Find where the given text appears and provide that cell's center as [X, Y] coordinate. 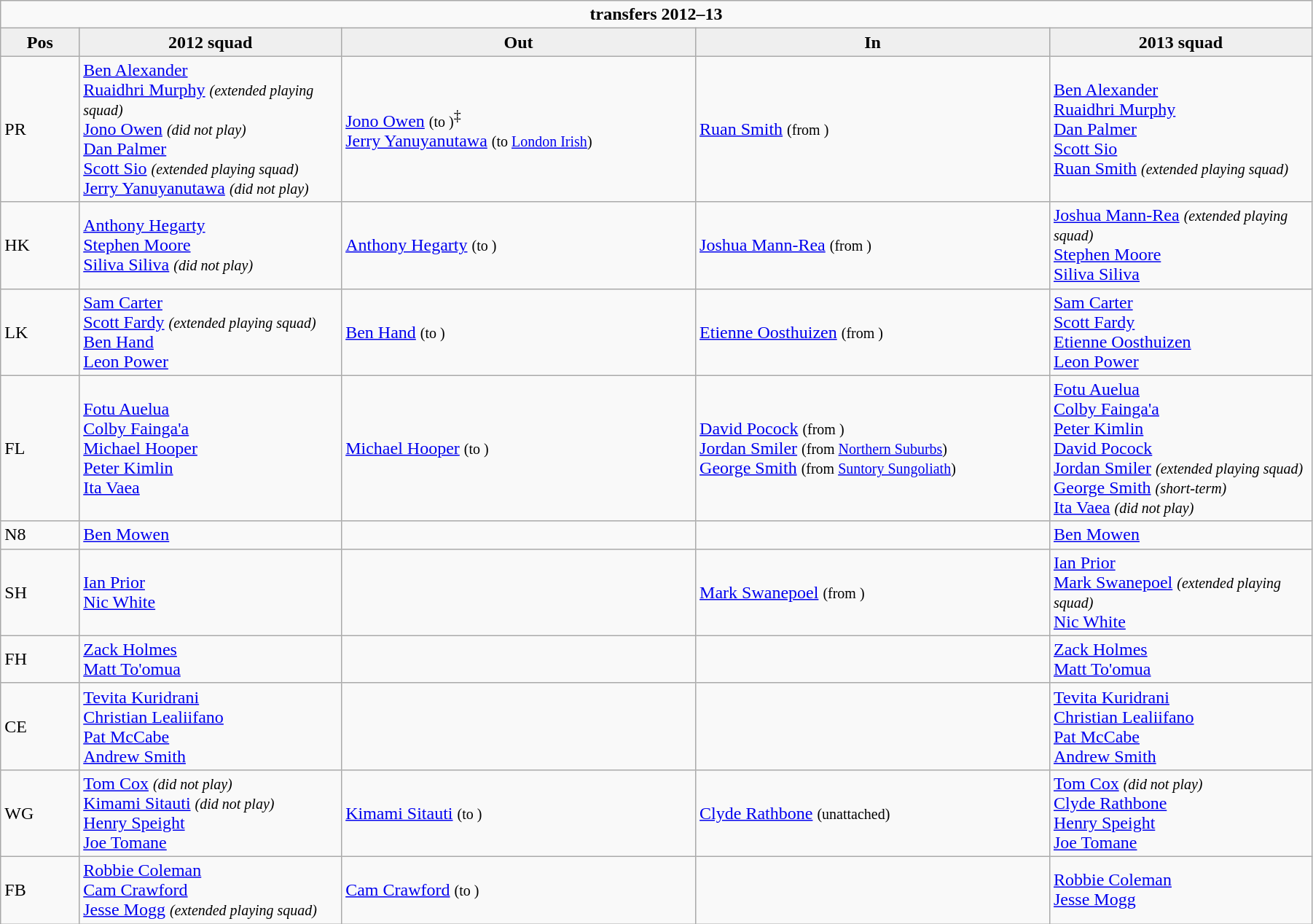
Ian PriorMark Swanepoel (extended playing squad)Nic White [1180, 592]
Etienne Oosthuizen (from ) [873, 332]
Fotu AueluaColby Fainga'aPeter KimlinDavid PocockJordan Smiler (extended playing squad)George Smith (short-term)Ita Vaea (did not play) [1180, 448]
Robbie ColemanCam CrawfordJesse Mogg (extended playing squad) [211, 890]
FL [40, 448]
Michael Hooper (to ) [519, 448]
Ian PriorNic White [211, 592]
Fotu AueluaColby Fainga'aMichael HooperPeter KimlinIta Vaea [211, 448]
Tom Cox (did not play)Kimami Sitauti (did not play)Henry SpeightJoe Tomane [211, 813]
Robbie ColemanJesse Mogg [1180, 890]
WG [40, 813]
Jono Owen (to )‡ Jerry Yanuyanutawa (to London Irish) [519, 129]
Kimami Sitauti (to ) [519, 813]
Joshua Mann-Rea (from ) [873, 245]
FH [40, 659]
PR [40, 129]
Anthony Hegarty (to ) [519, 245]
Ben Hand (to ) [519, 332]
Ben AlexanderRuaidhri MurphyDan PalmerScott SioRuan Smith (extended playing squad) [1180, 129]
Out [519, 42]
HK [40, 245]
FB [40, 890]
Pos [40, 42]
N8 [40, 535]
Sam CarterScott Fardy (extended playing squad)Ben HandLeon Power [211, 332]
Ruan Smith (from ) [873, 129]
transfers 2012–13 [656, 15]
Tom Cox (did not play)Clyde RathboneHenry SpeightJoe Tomane [1180, 813]
SH [40, 592]
2012 squad [211, 42]
David Pocock (from ) Jordan Smiler (from Northern Suburbs) George Smith (from Suntory Sungoliath) [873, 448]
Cam Crawford (to ) [519, 890]
In [873, 42]
Anthony HegartyStephen MooreSiliva Siliva (did not play) [211, 245]
Clyde Rathbone (unattached) [873, 813]
CE [40, 726]
Sam CarterScott FardyEtienne OosthuizenLeon Power [1180, 332]
Mark Swanepoel (from ) [873, 592]
LK [40, 332]
2013 squad [1180, 42]
Joshua Mann-Rea (extended playing squad)Stephen MooreSiliva Siliva [1180, 245]
